Detect which cell encompasses the target text, then output its (X, Y) center coordinate. 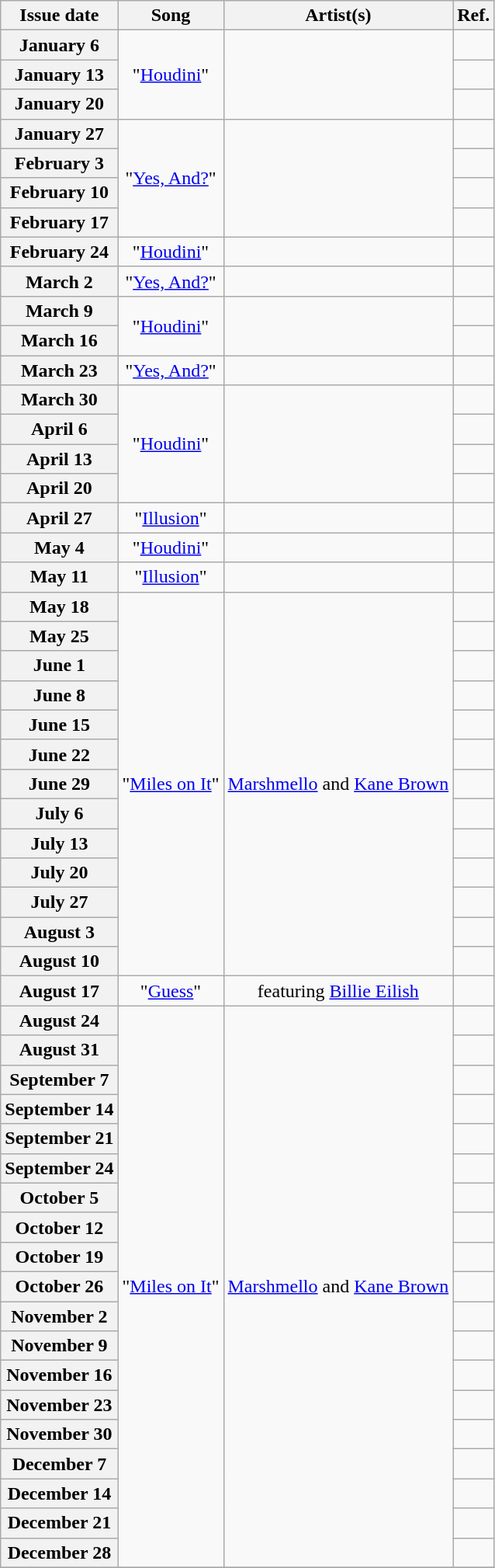
featuring Billie Eilish (338, 991)
"Guess" (171, 991)
November 30 (59, 1434)
September 24 (59, 1168)
December 21 (59, 1523)
December 14 (59, 1493)
July 27 (59, 902)
April 27 (59, 518)
August 31 (59, 1050)
May 4 (59, 548)
September 7 (59, 1080)
March 30 (59, 400)
April 13 (59, 459)
June 15 (59, 725)
March 23 (59, 370)
October 26 (59, 1286)
June 1 (59, 666)
February 3 (59, 163)
Issue date (59, 16)
December 28 (59, 1552)
Ref. (473, 16)
June 29 (59, 784)
March 2 (59, 281)
November 2 (59, 1316)
April 20 (59, 488)
March 16 (59, 340)
February 10 (59, 193)
August 3 (59, 932)
January 20 (59, 104)
June 22 (59, 754)
November 9 (59, 1346)
May 11 (59, 577)
April 6 (59, 429)
June 8 (59, 695)
October 19 (59, 1257)
July 6 (59, 813)
Song (171, 16)
January 13 (59, 75)
August 17 (59, 991)
May 25 (59, 636)
September 21 (59, 1139)
January 6 (59, 45)
Artist(s) (338, 16)
November 23 (59, 1405)
May 18 (59, 607)
July 13 (59, 843)
July 20 (59, 873)
December 7 (59, 1464)
October 5 (59, 1198)
January 27 (59, 134)
September 14 (59, 1109)
August 10 (59, 961)
February 17 (59, 222)
November 16 (59, 1375)
October 12 (59, 1227)
March 9 (59, 311)
February 24 (59, 252)
August 24 (59, 1020)
